Identify which cell holds the provided text, then report its (X, Y) central coordinate. 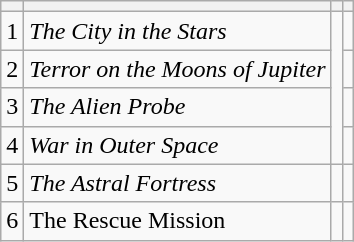
4 (12, 145)
The Alien Probe (178, 107)
2 (12, 69)
5 (12, 183)
The Rescue Mission (178, 221)
6 (12, 221)
War in Outer Space (178, 145)
Terror on the Moons of Jupiter (178, 69)
1 (12, 31)
The City in the Stars (178, 31)
The Astral Fortress (178, 183)
3 (12, 107)
